Scan for the cell matching the given text and deliver its (X, Y) coordinate at center. 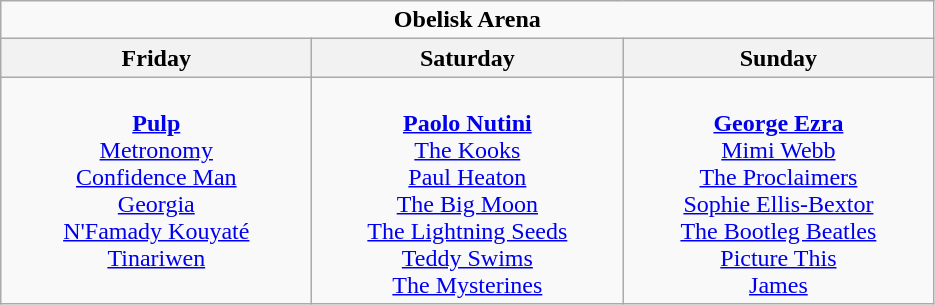
Saturday (468, 58)
Paolo Nutini The Kooks Paul Heaton The Big Moon The Lightning Seeds Teddy Swims The Mysterines (468, 190)
Friday (156, 58)
Sunday (778, 58)
Obelisk Arena (468, 20)
George Ezra Mimi Webb The Proclaimers Sophie Ellis-Bextor The Bootleg Beatles Picture This James (778, 190)
Pulp Metronomy Confidence Man Georgia N'Famady Kouyaté Tinariwen (156, 190)
